Output the [x, y] coordinate of the center of the cell containing the given text.  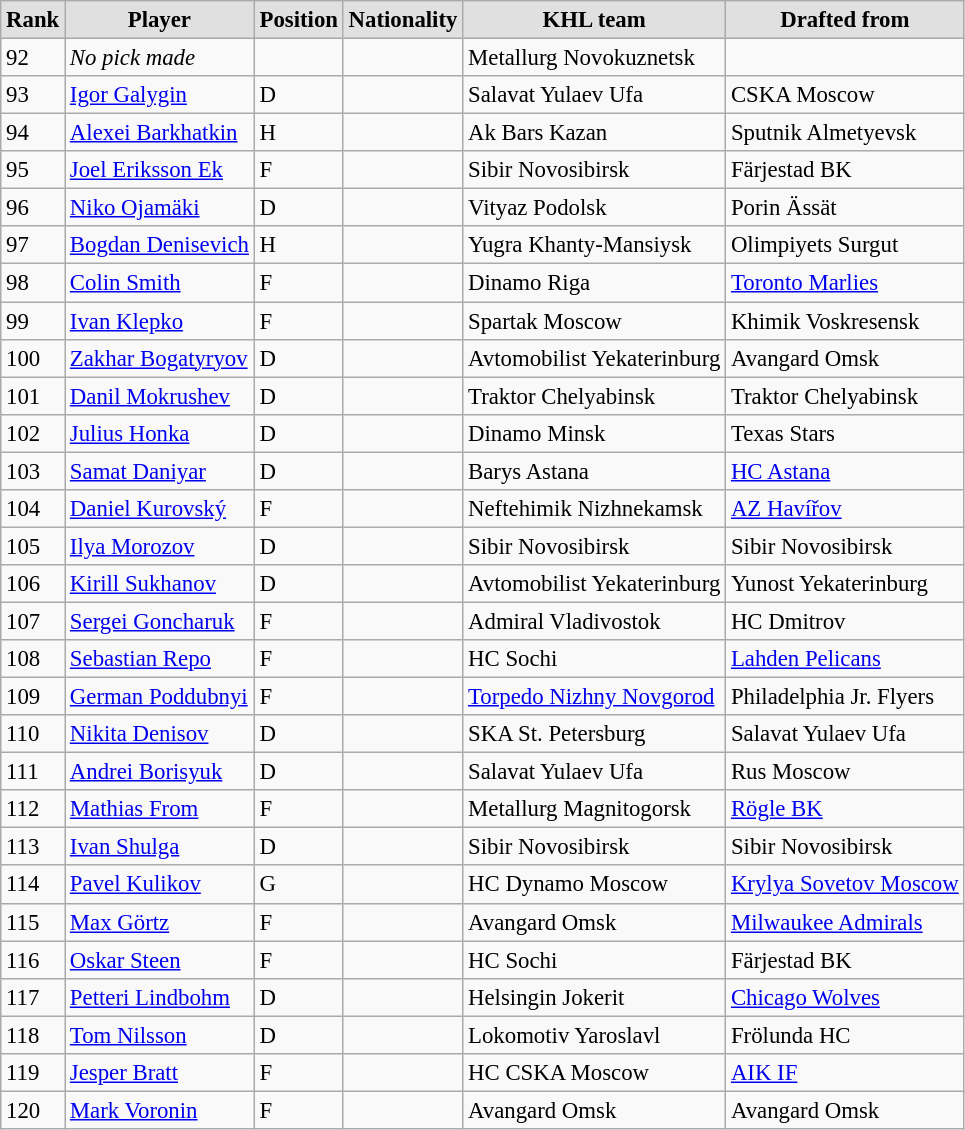
KHL team [594, 20]
Toronto Marlies [845, 283]
Admiral Vladivostok [594, 621]
Torpedo Nizhny Novgorod [594, 697]
100 [33, 358]
108 [33, 659]
SKA St. Petersburg [594, 734]
Julius Honka [160, 433]
Milwaukee Admirals [845, 922]
116 [33, 960]
120 [33, 1110]
112 [33, 809]
93 [33, 95]
Olimpiyets Surgut [845, 245]
Bogdan Denisevich [160, 245]
Yunost Yekaterinburg [845, 584]
Igor Galygin [160, 95]
HC Dmitrov [845, 621]
Oskar Steen [160, 960]
119 [33, 1073]
113 [33, 847]
Mathias From [160, 809]
Joel Eriksson Ek [160, 170]
106 [33, 584]
Yugra Khanty-Mansiysk [594, 245]
HC CSKA Moscow [594, 1073]
Dinamo Minsk [594, 433]
94 [33, 133]
92 [33, 58]
99 [33, 321]
Danil Mokrushev [160, 396]
Philadelphia Jr. Flyers [845, 697]
107 [33, 621]
97 [33, 245]
Neftehimik Nizhnekamsk [594, 509]
Colin Smith [160, 283]
109 [33, 697]
Rank [33, 20]
Khimik Voskresensk [845, 321]
105 [33, 546]
Krylya Sovetov Moscow [845, 885]
Barys Astana [594, 471]
Pavel Kulikov [160, 885]
Sergei Goncharuk [160, 621]
104 [33, 509]
HC Astana [845, 471]
117 [33, 997]
Sebastian Repo [160, 659]
Alexei Barkhatkin [160, 133]
Position [298, 20]
AIK IF [845, 1073]
Ilya Morozov [160, 546]
110 [33, 734]
114 [33, 885]
Jesper Bratt [160, 1073]
Metallurg Novokuznetsk [594, 58]
Tom Nilsson [160, 1035]
Texas Stars [845, 433]
111 [33, 772]
Ak Bars Kazan [594, 133]
Dinamo Riga [594, 283]
Frölunda HC [845, 1035]
Nationality [402, 20]
German Poddubnyi [160, 697]
G [298, 885]
Ivan Klepko [160, 321]
102 [33, 433]
Lahden Pelicans [845, 659]
Samat Daniyar [160, 471]
Nikita Denisov [160, 734]
98 [33, 283]
CSKA Moscow [845, 95]
Kirill Sukhanov [160, 584]
Lokomotiv Yaroslavl [594, 1035]
Vityaz Podolsk [594, 208]
Ivan Shulga [160, 847]
101 [33, 396]
Drafted from [845, 20]
No pick made [160, 58]
Metallurg Magnitogorsk [594, 809]
Chicago Wolves [845, 997]
Spartak Moscow [594, 321]
Porin Ässät [845, 208]
Mark Voronin [160, 1110]
Rus Moscow [845, 772]
Zakhar Bogatyryov [160, 358]
Player [160, 20]
118 [33, 1035]
Daniel Kurovský [160, 509]
Helsingin Jokerit [594, 997]
96 [33, 208]
Andrei Borisyuk [160, 772]
Rögle BK [845, 809]
95 [33, 170]
115 [33, 922]
Niko Ojamäki [160, 208]
Petteri Lindbohm [160, 997]
AZ Havířov [845, 509]
Max Görtz [160, 922]
103 [33, 471]
Sputnik Almetyevsk [845, 133]
HC Dynamo Moscow [594, 885]
